Scan for the cell matching the given text and deliver its [x, y] coordinate at center. 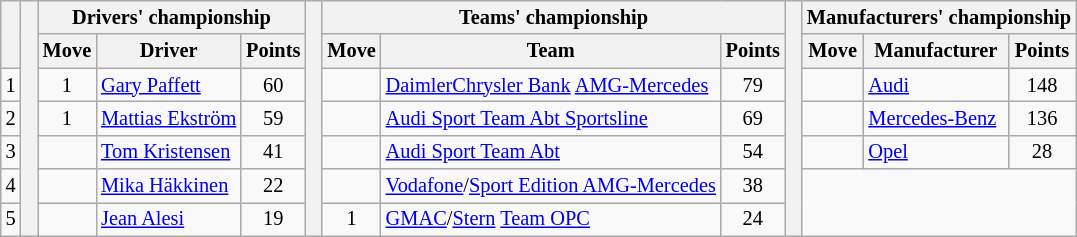
Drivers' championship [172, 17]
Driver [168, 51]
Mattias Ekström [168, 118]
60 [273, 85]
Manufacturers' championship [939, 17]
38 [753, 186]
54 [753, 152]
Vodafone/Sport Edition AMG-Mercedes [551, 186]
148 [1042, 85]
22 [273, 186]
3 [11, 152]
Opel [936, 152]
4 [11, 186]
DaimlerChrysler Bank AMG-Mercedes [551, 85]
5 [11, 219]
Audi Sport Team Abt [551, 152]
59 [273, 118]
Team [551, 51]
GMAC/Stern Team OPC [551, 219]
41 [273, 152]
Tom Kristensen [168, 152]
79 [753, 85]
Mika Häkkinen [168, 186]
Teams' championship [553, 17]
Manufacturer [936, 51]
24 [753, 219]
Audi [936, 85]
Jean Alesi [168, 219]
2 [11, 118]
19 [273, 219]
28 [1042, 152]
Mercedes-Benz [936, 118]
69 [753, 118]
136 [1042, 118]
Audi Sport Team Abt Sportsline [551, 118]
Gary Paffett [168, 85]
